Detect which cell encompasses the target text, then output its [x, y] center coordinate. 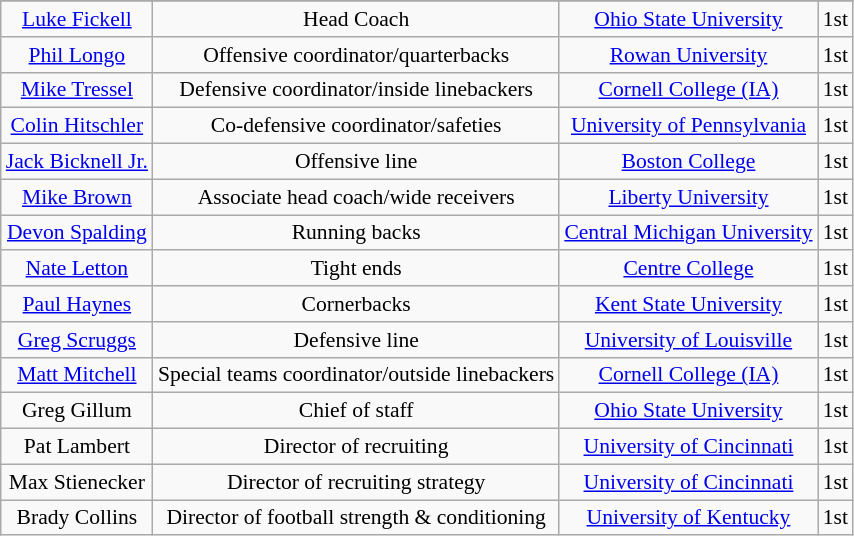
Offensive line [356, 162]
Offensive coordinator/quarterbacks [356, 55]
Co-defensive coordinator/safeties [356, 126]
Defensive line [356, 340]
Cornerbacks [356, 304]
Defensive coordinator/inside linebackers [356, 90]
Jack Bicknell Jr. [77, 162]
Head Coach [356, 19]
Brady Collins [77, 518]
Boston College [688, 162]
Running backs [356, 233]
Matt Mitchell [77, 375]
Nate Letton [77, 269]
Pat Lambert [77, 447]
Associate head coach/wide receivers [356, 197]
Paul Haynes [77, 304]
University of Kentucky [688, 518]
Central Michigan University [688, 233]
Max Stienecker [77, 482]
Devon Spalding [77, 233]
Phil Longo [77, 55]
Liberty University [688, 197]
Tight ends [356, 269]
Greg Gillum [77, 411]
Centre College [688, 269]
Chief of staff [356, 411]
Special teams coordinator/outside linebackers [356, 375]
University of Pennsylvania [688, 126]
Rowan University [688, 55]
Director of recruiting strategy [356, 482]
Director of football strength & conditioning [356, 518]
Kent State University [688, 304]
Director of recruiting [356, 447]
University of Louisville [688, 340]
Colin Hitschler [77, 126]
Luke Fickell [77, 19]
Mike Tressel [77, 90]
Mike Brown [77, 197]
Greg Scruggs [77, 340]
